Extract the (X, Y) coordinate from the center of the cell holding the provided text.  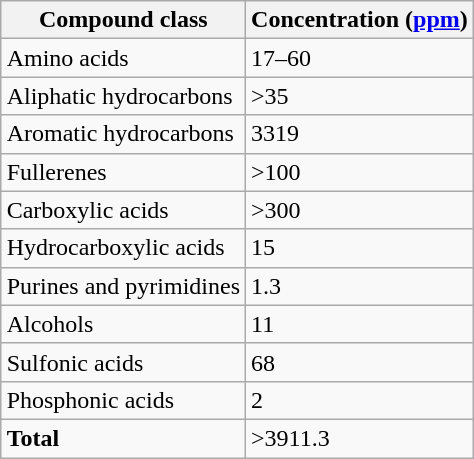
>35 (360, 96)
Carboxylic acids (123, 210)
>3911.3 (360, 438)
Compound class (123, 20)
>300 (360, 210)
Amino acids (123, 58)
68 (360, 362)
Aromatic hydrocarbons (123, 134)
>100 (360, 172)
2 (360, 400)
Alcohols (123, 324)
Concentration (ppm) (360, 20)
Hydrocarboxylic acids (123, 248)
Fullerenes (123, 172)
Aliphatic hydrocarbons (123, 96)
Phosphonic acids (123, 400)
Purines and pyrimidines (123, 286)
Sulfonic acids (123, 362)
3319 (360, 134)
1.3 (360, 286)
15 (360, 248)
17–60 (360, 58)
Total (123, 438)
11 (360, 324)
